Output the (x, y) coordinate of the center of the cell containing the given text.  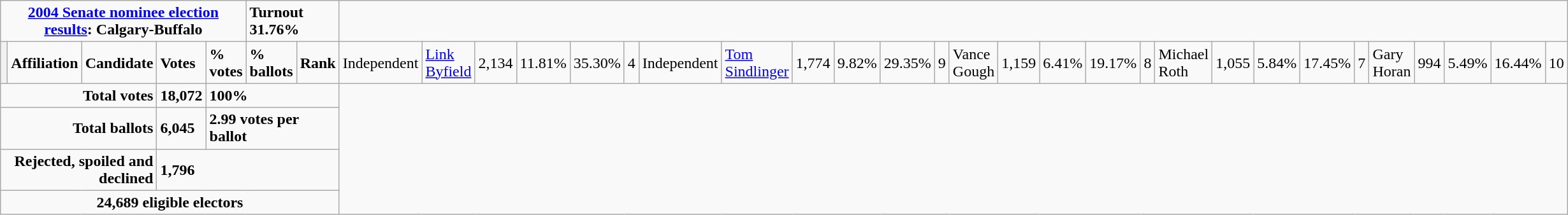
19.17% (1113, 62)
1,159 (1019, 62)
Gary Horan (1392, 62)
1,796 (248, 169)
% votes (226, 62)
18,072 (181, 95)
994 (1429, 62)
Rank (317, 62)
2004 Senate nominee election results: Calgary-Buffalo (124, 22)
6,045 (181, 128)
100% (273, 95)
5.84% (1277, 62)
1,055 (1233, 62)
6.41% (1063, 62)
16.44% (1518, 62)
Michael Roth (1184, 62)
10 (1557, 62)
29.35% (908, 62)
Affiliation (45, 62)
8 (1147, 62)
Total ballots (79, 128)
% ballots (272, 62)
2,134 (496, 62)
17.45% (1327, 62)
Tom Sindlinger (757, 62)
Vance Gough (973, 62)
Rejected, spoiled and declined (79, 169)
9 (942, 62)
11.81% (543, 62)
2.99 votes per ballot (273, 128)
Votes (181, 62)
1,774 (813, 62)
5.49% (1467, 62)
Total votes (79, 95)
9.82% (857, 62)
35.30% (597, 62)
Turnout 31.76% (293, 22)
24,689 eligible electors (170, 202)
Link Byfield (449, 62)
4 (631, 62)
7 (1361, 62)
Candidate (119, 62)
